Search for the cell housing the specified text and yield its [x, y] center coordinate. 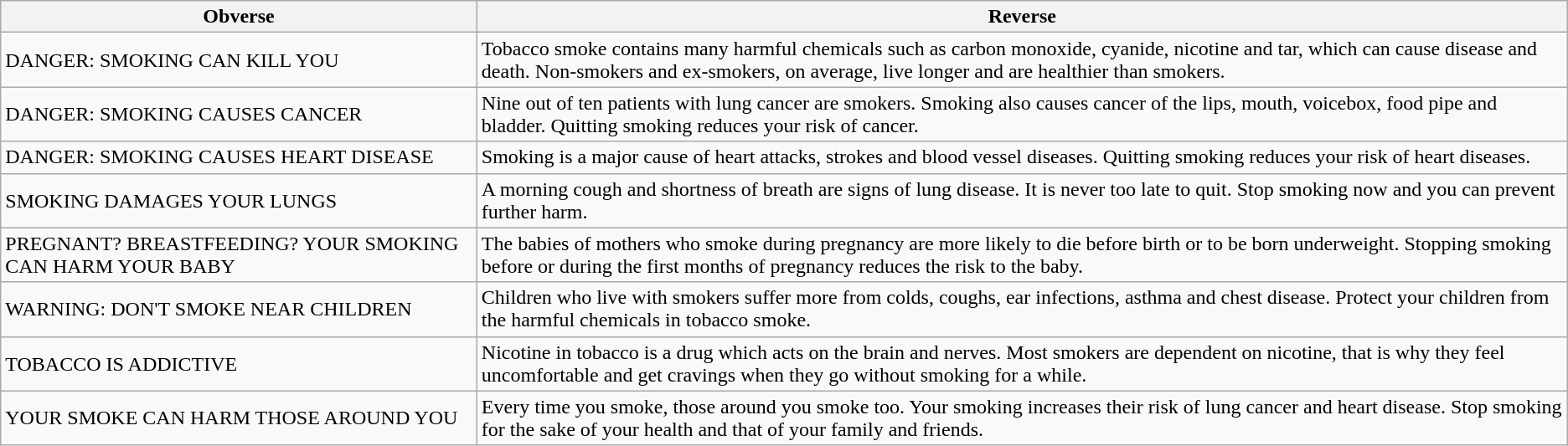
DANGER: SMOKING CAUSES CANCER [240, 114]
TOBACCO IS ADDICTIVE [240, 363]
PREGNANT? BREASTFEEDING? YOUR SMOKING CAN HARM YOUR BABY [240, 254]
YOUR SMOKE CAN HARM THOSE AROUND YOU [240, 418]
Smoking is a major cause of heart attacks, strokes and blood vessel diseases. Quitting smoking reduces your risk of heart diseases. [1022, 157]
SMOKING DAMAGES YOUR LUNGS [240, 201]
DANGER: SMOKING CAN KILL YOU [240, 60]
WARNING: DON'T SMOKE NEAR CHILDREN [240, 310]
DANGER: SMOKING CAUSES HEART DISEASE [240, 157]
A morning cough and shortness of breath are signs of lung disease. It is never too late to quit. Stop smoking now and you can prevent further harm. [1022, 201]
Reverse [1022, 17]
Obverse [240, 17]
